Detect which cell encompasses the target text, then output its [X, Y] center coordinate. 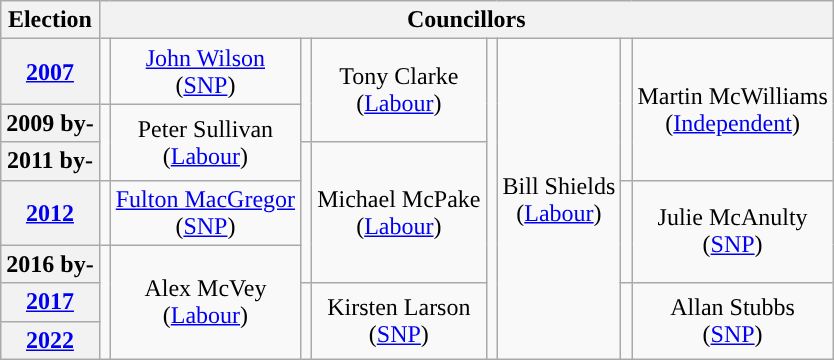
2017 [50, 302]
2009 by- [50, 123]
Martin McWilliams(Independent) [732, 110]
2016 by- [50, 264]
Bill Shields(Labour) [559, 199]
Tony Clarke(Labour) [399, 90]
Councillors [466, 20]
Michael McPake(Labour) [399, 212]
Fulton MacGregor(SNP) [205, 212]
Election [50, 20]
2007 [50, 72]
2022 [50, 340]
John Wilson(SNP) [205, 72]
Allan Stubbs(SNP) [732, 321]
Julie McAnulty(SNP) [732, 232]
Alex McVey(Labour) [205, 302]
2012 [50, 212]
Peter Sullivan(Labour) [205, 142]
2011 by- [50, 161]
Kirsten Larson(SNP) [399, 321]
